Find where the given text appears and provide that cell's center as [X, Y] coordinate. 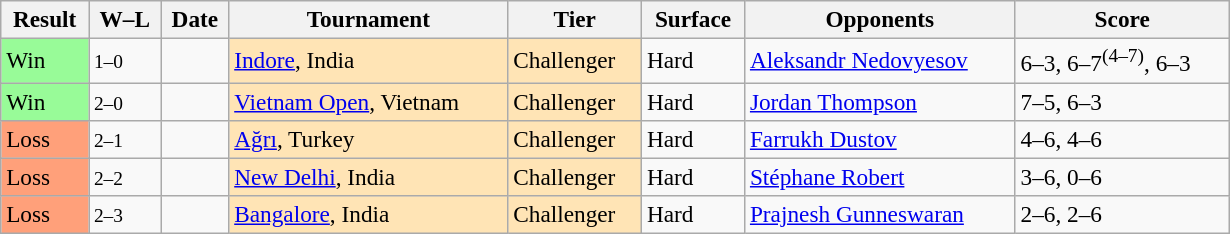
2–6, 2–6 [1122, 214]
Aleksandr Nedovyesov [880, 60]
New Delhi, India [368, 177]
Score [1122, 19]
Indore, India [368, 60]
4–6, 4–6 [1122, 139]
6–3, 6–7(4–7), 6–3 [1122, 60]
Bangalore, India [368, 214]
2–0 [125, 101]
Result [45, 19]
Prajnesh Gunneswaran [880, 214]
Ağrı, Turkey [368, 139]
Vietnam Open, Vietnam [368, 101]
3–6, 0–6 [1122, 177]
W–L [125, 19]
Jordan Thompson [880, 101]
2–3 [125, 214]
1–0 [125, 60]
Date [195, 19]
Surface [694, 19]
Tournament [368, 19]
Stéphane Robert [880, 177]
Opponents [880, 19]
2–1 [125, 139]
7–5, 6–3 [1122, 101]
Tier [575, 19]
Farrukh Dustov [880, 139]
2–2 [125, 177]
